Find where the given text appears and provide that cell's center as [X, Y] coordinate. 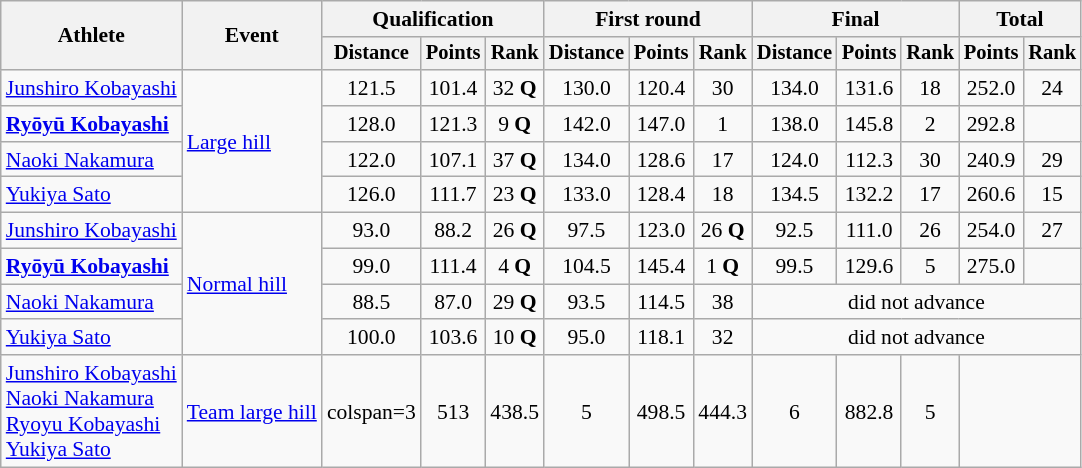
6 [794, 411]
111.7 [453, 195]
37 Q [514, 160]
Team large hill [252, 411]
10 Q [514, 338]
93.5 [586, 302]
99.0 [372, 267]
107.1 [453, 160]
100.0 [372, 338]
87.0 [453, 302]
120.4 [661, 88]
colspan=3 [372, 411]
124.0 [794, 160]
Junshiro KobayashiNaoki NakamuraRyoyu KobayashiYukiya Sato [92, 411]
24 [1052, 88]
260.6 [991, 195]
132.2 [869, 195]
111.0 [869, 231]
131.6 [869, 88]
444.3 [722, 411]
Qualification [433, 19]
23 Q [514, 195]
240.9 [991, 160]
114.5 [661, 302]
438.5 [514, 411]
1 [722, 124]
252.0 [991, 88]
121.3 [453, 124]
4 Q [514, 267]
138.0 [794, 124]
93.0 [372, 231]
104.5 [586, 267]
128.4 [661, 195]
38 [722, 302]
1 Q [722, 267]
Total [1020, 19]
101.4 [453, 88]
29 [1052, 160]
513 [453, 411]
111.4 [453, 267]
130.0 [586, 88]
123.0 [661, 231]
First round [648, 19]
147.0 [661, 124]
26 [930, 231]
Final [856, 19]
128.6 [661, 160]
129.6 [869, 267]
27 [1052, 231]
Event [252, 36]
128.0 [372, 124]
133.0 [586, 195]
498.5 [661, 411]
292.8 [991, 124]
92.5 [794, 231]
15 [1052, 195]
88.2 [453, 231]
275.0 [991, 267]
32 [722, 338]
99.5 [794, 267]
121.5 [372, 88]
103.6 [453, 338]
88.5 [372, 302]
142.0 [586, 124]
2 [930, 124]
118.1 [661, 338]
29 Q [514, 302]
Normal hill [252, 284]
145.8 [869, 124]
134.5 [794, 195]
32 Q [514, 88]
126.0 [372, 195]
95.0 [586, 338]
882.8 [869, 411]
Large hill [252, 141]
97.5 [586, 231]
122.0 [372, 160]
112.3 [869, 160]
145.4 [661, 267]
Athlete [92, 36]
9 Q [514, 124]
254.0 [991, 231]
